For the text-containing cell, return its midpoint in (X, Y) coordinate format. 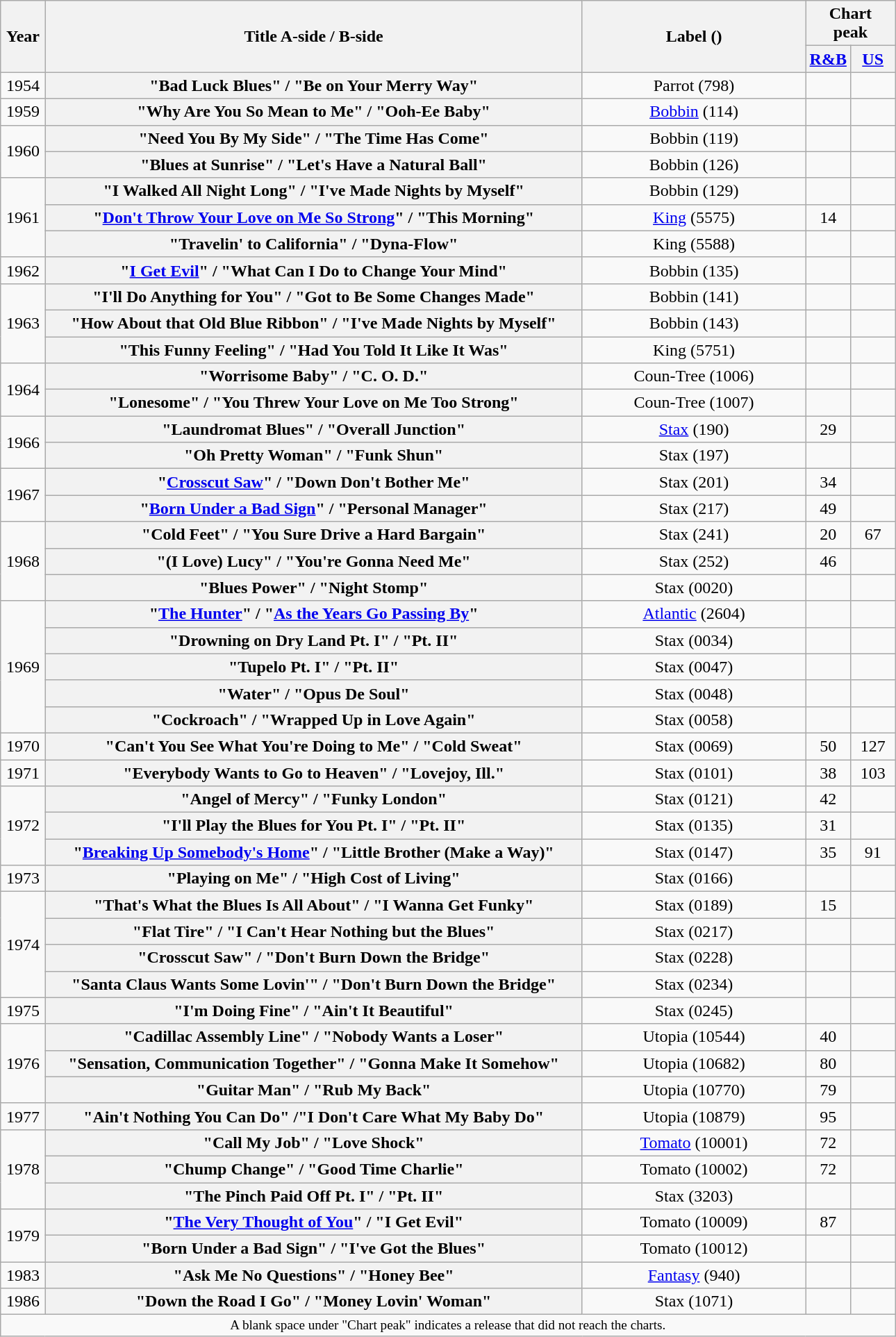
1964 (23, 390)
"The Very Thought of You" / "I Get Evil" (314, 1222)
Stax (197) (694, 456)
Stax (0135) (694, 826)
1959 (23, 112)
"Laundromat Blues" / "Overall Junction" (314, 429)
1966 (23, 442)
Stax (0166) (694, 879)
"(I Love) Lucy" / "You're Gonna Need Me" (314, 561)
1986 (23, 1302)
1976 (23, 1063)
"Cold Feet" / "You Sure Drive a Hard Bargain" (314, 535)
Stax (190) (694, 429)
"Blues Power" / "Night Stomp" (314, 588)
"Angel of Mercy" / "Funky London" (314, 799)
"Drowning on Dry Land Pt. I" / "Pt. II" (314, 640)
1975 (23, 1011)
Stax (241) (694, 535)
50 (828, 746)
"Bad Luck Blues" / "Be on Your Merry Way" (314, 85)
Stax (0147) (694, 852)
31 (828, 826)
1972 (23, 826)
"Water" / "Opus De Soul" (314, 693)
14 (828, 217)
"Tupelo Pt. I" / "Pt. II" (314, 667)
1961 (23, 217)
King (5575) (694, 217)
"Travelin' to California" / "Dyna-Flow" (314, 244)
1974 (23, 945)
Label () (694, 36)
Stax (0058) (694, 720)
Stax (3203) (694, 1195)
"Ain't Nothing You Can Do" /"I Don't Care What My Baby Do" (314, 1116)
Year (23, 36)
Stax (1071) (694, 1302)
Bobbin (114) (694, 112)
"I'll Play the Blues for You Pt. I" / "Pt. II" (314, 826)
1983 (23, 1275)
Fantasy (940) (694, 1275)
"Playing on Me" / "High Cost of Living" (314, 879)
Stax (0020) (694, 588)
"Born Under a Bad Sign" / "Personal Manager" (314, 508)
Utopia (10879) (694, 1116)
Stax (0228) (694, 958)
Tomato (10001) (694, 1143)
"Crosscut Saw" / "Down Don't Bother Me" (314, 482)
Stax (201) (694, 482)
103 (872, 773)
Bobbin (143) (694, 323)
87 (828, 1222)
"Cockroach" / "Wrapped Up in Love Again" (314, 720)
49 (828, 508)
"Breaking Up Somebody's Home" / "Little Brother (Make a Way)" (314, 852)
1977 (23, 1116)
"Everybody Wants to Go to Heaven" / "Lovejoy, Ill." (314, 773)
Stax (0047) (694, 667)
"Don't Throw Your Love on Me So Strong" / "This Morning" (314, 217)
1967 (23, 495)
Utopia (10682) (694, 1063)
Stax (0121) (694, 799)
Stax (0189) (694, 905)
Chartpeak (850, 24)
80 (828, 1063)
"Why Are You So Mean to Me" / "Ooh-Ee Baby" (314, 112)
"Santa Claus Wants Some Lovin'" / "Don't Burn Down the Bridge" (314, 984)
"The Pinch Paid Off Pt. I" / "Pt. II" (314, 1195)
20 (828, 535)
Atlantic (2604) (694, 614)
"Flat Tire" / "I Can't Hear Nothing but the Blues" (314, 931)
Utopia (10770) (694, 1090)
Bobbin (126) (694, 165)
Utopia (10544) (694, 1037)
"Ask Me No Questions" / "Honey Bee" (314, 1275)
1960 (23, 151)
67 (872, 535)
1971 (23, 773)
R&B (828, 59)
"That's What the Blues Is All About" / "I Wanna Get Funky" (314, 905)
38 (828, 773)
91 (872, 852)
1954 (23, 85)
"This Funny Feeling" / "Had You Told It Like It Was" (314, 349)
"Down the Road I Go" / "Money Lovin' Woman" (314, 1302)
Bobbin (135) (694, 270)
"Lonesome" / "You Threw Your Love on Me Too Strong" (314, 403)
"Sensation, Communication Together" / "Gonna Make It Somehow" (314, 1063)
29 (828, 429)
"I'm Doing Fine" / "Ain't It Beautiful" (314, 1011)
42 (828, 799)
Stax (0048) (694, 693)
"The Hunter" / "As the Years Go Passing By" (314, 614)
"Worrisome Baby" / "C. O. D." (314, 376)
Stax (252) (694, 561)
"Chump Change" / "Good Time Charlie" (314, 1169)
"Guitar Man" / "Rub My Back" (314, 1090)
A blank space under "Chart peak" indicates a release that did not reach the charts. (448, 1326)
Bobbin (129) (694, 191)
"Need You By My Side" / "The Time Has Come" (314, 138)
"Oh Pretty Woman" / "Funk Shun" (314, 456)
Tomato (10012) (694, 1249)
1973 (23, 879)
"I Walked All Night Long" / "I've Made Nights by Myself" (314, 191)
Stax (0101) (694, 773)
Stax (0234) (694, 984)
Stax (217) (694, 508)
Stax (0069) (694, 746)
"How About that Old Blue Ribbon" / "I've Made Nights by Myself" (314, 323)
1968 (23, 561)
Tomato (10009) (694, 1222)
15 (828, 905)
US (872, 59)
1970 (23, 746)
46 (828, 561)
King (5588) (694, 244)
1962 (23, 270)
95 (828, 1116)
Bobbin (141) (694, 297)
1979 (23, 1236)
"I Get Evil" / "What Can I Do to Change Your Mind" (314, 270)
Stax (0245) (694, 1011)
Tomato (10002) (694, 1169)
"Call My Job" / "Love Shock" (314, 1143)
1963 (23, 323)
Stax (0034) (694, 640)
34 (828, 482)
40 (828, 1037)
"Crosscut Saw" / "Don't Burn Down the Bridge" (314, 958)
Stax (0217) (694, 931)
Title A-side / B-side (314, 36)
35 (828, 852)
Coun-Tree (1006) (694, 376)
King (5751) (694, 349)
"Can't You See What You're Doing to Me" / "Cold Sweat" (314, 746)
"I'll Do Anything for You" / "Got to Be Some Changes Made" (314, 297)
"Blues at Sunrise" / "Let's Have a Natural Ball" (314, 165)
"Cadillac Assembly Line" / "Nobody Wants a Loser" (314, 1037)
"Born Under a Bad Sign" / "I've Got the Blues" (314, 1249)
Parrot (798) (694, 85)
Bobbin (119) (694, 138)
1978 (23, 1169)
1969 (23, 667)
127 (872, 746)
Coun-Tree (1007) (694, 403)
79 (828, 1090)
